Determine the (x, y) coordinate at the center of the cell enclosing the given text.  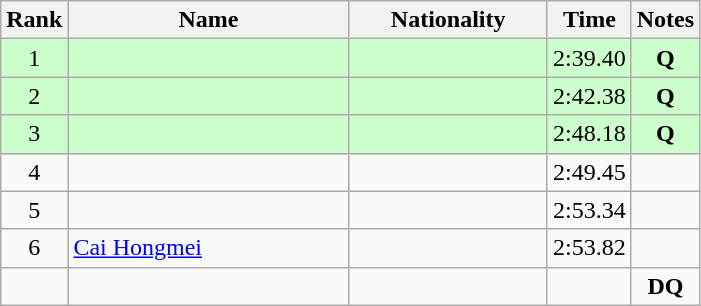
Time (589, 20)
2:48.18 (589, 134)
2:49.45 (589, 172)
Rank (34, 20)
2:53.34 (589, 210)
Cai Hongmei (208, 248)
3 (34, 134)
2:42.38 (589, 96)
1 (34, 58)
Name (208, 20)
6 (34, 248)
Notes (665, 20)
2:39.40 (589, 58)
DQ (665, 286)
4 (34, 172)
Nationality (448, 20)
2:53.82 (589, 248)
2 (34, 96)
5 (34, 210)
